From the cell containing the given text, extract its center point as (X, Y) coordinate. 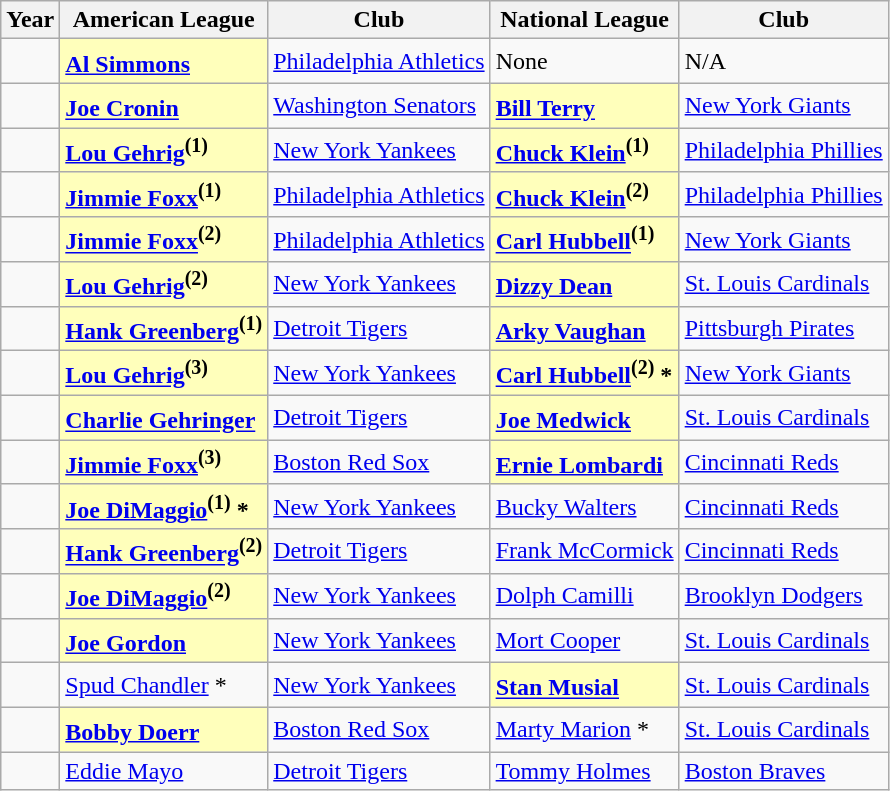
Carl Hubbell(1) (584, 240)
Marty Marion * (584, 730)
Tommy Holmes (584, 771)
Washington Senators (379, 106)
Dizzy Dean (584, 284)
Jimmie Foxx(3) (164, 462)
Hank Greenberg(1) (164, 328)
Al Simmons (164, 62)
Stan Musial (584, 686)
Carl Hubbell(2) * (584, 374)
Joe Cronin (164, 106)
Charlie Gehringer (164, 418)
Year (30, 20)
Chuck Klein(2) (584, 194)
None (584, 62)
Frank McCormick (584, 552)
Hank Greenberg(2) (164, 552)
Joe DiMaggio(1) * (164, 506)
Ernie Lombardi (584, 462)
Boston Braves (784, 771)
N/A (784, 62)
Jimmie Foxx(2) (164, 240)
Joe Gordon (164, 640)
National League (584, 20)
Chuck Klein(1) (584, 150)
Bill Terry (584, 106)
Eddie Mayo (164, 771)
Arky Vaughan (584, 328)
Spud Chandler * (164, 686)
Jimmie Foxx(1) (164, 194)
Joe DiMaggio(2) (164, 596)
Bucky Walters (584, 506)
Bobby Doerr (164, 730)
Brooklyn Dodgers (784, 596)
Pittsburgh Pirates (784, 328)
American League (164, 20)
Lou Gehrig(2) (164, 284)
Lou Gehrig(1) (164, 150)
Mort Cooper (584, 640)
Lou Gehrig(3) (164, 374)
Dolph Camilli (584, 596)
Joe Medwick (584, 418)
